For the text-containing cell, return its midpoint in (X, Y) coordinate format. 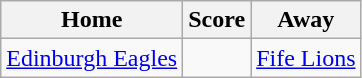
Away (306, 20)
Edinburgh Eagles (92, 58)
Home (92, 20)
Fife Lions (306, 58)
Score (217, 20)
